Detect which cell encompasses the target text, then output its (X, Y) center coordinate. 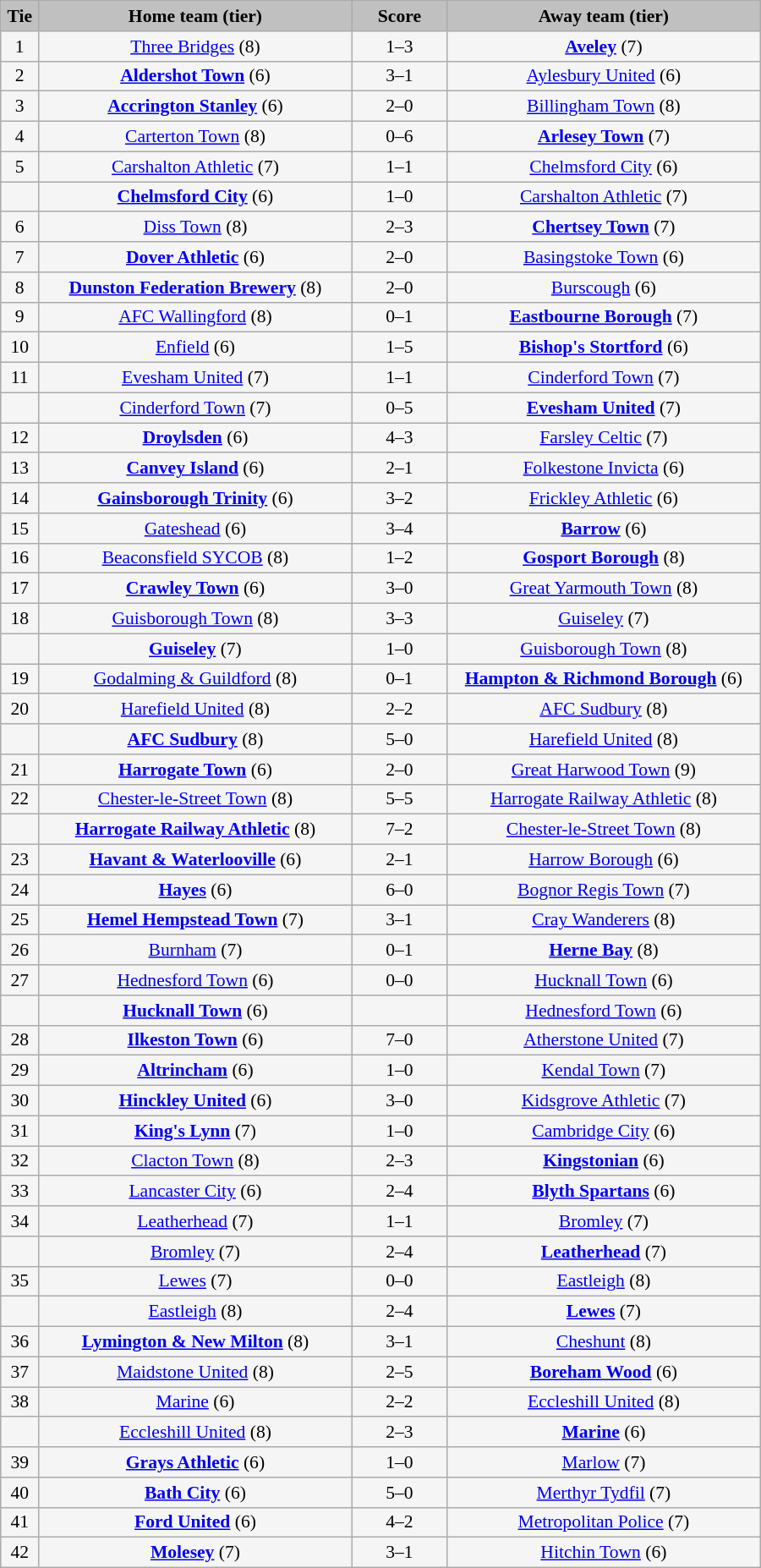
3–3 (399, 619)
Hemel Hempstead Town (7) (196, 920)
31 (20, 1131)
12 (20, 438)
11 (20, 378)
Diss Town (8) (196, 228)
Ford United (6) (196, 1522)
Kingstonian (6) (604, 1161)
Harrow Borough (6) (604, 860)
AFC Wallingford (8) (196, 317)
41 (20, 1522)
Folkestone Invicta (6) (604, 469)
7–2 (399, 830)
Enfield (6) (196, 348)
Barrow (6) (604, 529)
23 (20, 860)
Blyth Spartans (6) (604, 1192)
Lancaster City (6) (196, 1192)
27 (20, 980)
1–2 (399, 558)
7–0 (399, 1040)
Dover Athletic (6) (196, 257)
Frickley Athletic (6) (604, 498)
Hitchin Town (6) (604, 1553)
26 (20, 951)
Chertsey Town (7) (604, 228)
36 (20, 1342)
Bishop's Stortford (6) (604, 348)
3–4 (399, 529)
Cray Wanderers (8) (604, 920)
Beaconsfield SYCOB (8) (196, 558)
Cambridge City (6) (604, 1131)
24 (20, 890)
Godalming & Guildford (8) (196, 679)
Grays Athletic (6) (196, 1462)
19 (20, 679)
21 (20, 770)
Away team (tier) (604, 16)
Merthyr Tydfil (7) (604, 1493)
Home team (tier) (196, 16)
2–5 (399, 1372)
25 (20, 920)
37 (20, 1372)
Billingham Town (8) (604, 107)
Tie (20, 16)
Kendal Town (7) (604, 1071)
1 (20, 47)
13 (20, 469)
Eastbourne Borough (7) (604, 317)
Clacton Town (8) (196, 1161)
10 (20, 348)
40 (20, 1493)
2 (20, 76)
3 (20, 107)
Herne Bay (8) (604, 951)
Cheshunt (8) (604, 1342)
42 (20, 1553)
Droylsden (6) (196, 438)
Farsley Celtic (7) (604, 438)
Great Yarmouth Town (8) (604, 589)
38 (20, 1402)
Arlesey Town (7) (604, 137)
18 (20, 619)
4–2 (399, 1522)
Havant & Waterlooville (6) (196, 860)
6–0 (399, 890)
Hampton & Richmond Borough (6) (604, 679)
16 (20, 558)
1–3 (399, 47)
Hinckley United (6) (196, 1101)
Atherstone United (7) (604, 1040)
Gainsborough Trinity (6) (196, 498)
Aldershot Town (6) (196, 76)
5–5 (399, 799)
3–2 (399, 498)
Score (399, 16)
14 (20, 498)
32 (20, 1161)
Bath City (6) (196, 1493)
30 (20, 1101)
0–6 (399, 137)
22 (20, 799)
Aveley (7) (604, 47)
8 (20, 288)
Great Harwood Town (9) (604, 770)
Marlow (7) (604, 1462)
5 (20, 167)
39 (20, 1462)
Canvey Island (6) (196, 469)
34 (20, 1221)
Maidstone United (8) (196, 1372)
7 (20, 257)
Aylesbury United (6) (604, 76)
Gateshead (6) (196, 529)
Kidsgrove Athletic (7) (604, 1101)
Accrington Stanley (6) (196, 107)
1–5 (399, 348)
20 (20, 710)
4–3 (399, 438)
Three Bridges (8) (196, 47)
Metropolitan Police (7) (604, 1522)
Hayes (6) (196, 890)
Ilkeston Town (6) (196, 1040)
Bognor Regis Town (7) (604, 890)
Burnham (7) (196, 951)
King's Lynn (7) (196, 1131)
Carterton Town (8) (196, 137)
Burscough (6) (604, 288)
Crawley Town (6) (196, 589)
Lymington & New Milton (8) (196, 1342)
35 (20, 1281)
Dunston Federation Brewery (8) (196, 288)
Basingstoke Town (6) (604, 257)
4 (20, 137)
33 (20, 1192)
Molesey (7) (196, 1553)
9 (20, 317)
Harrogate Town (6) (196, 770)
Gosport Borough (8) (604, 558)
Altrincham (6) (196, 1071)
28 (20, 1040)
29 (20, 1071)
6 (20, 228)
17 (20, 589)
0–5 (399, 408)
15 (20, 529)
Boreham Wood (6) (604, 1372)
